Provide the (X, Y) coordinate of the cell's center where the given text is located.  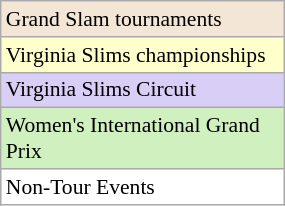
Virginia Slims Circuit (142, 90)
Grand Slam tournaments (142, 19)
Non-Tour Events (142, 187)
Virginia Slims championships (142, 55)
Women's International Grand Prix (142, 138)
